Provide the (x, y) coordinate of the cell's center where the given text is located.  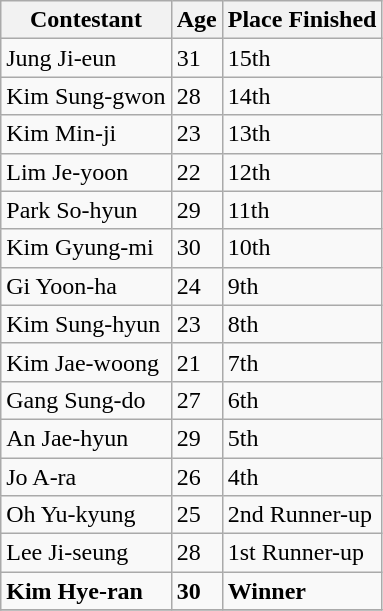
Lee Ji-seung (86, 553)
Park So-hyun (86, 210)
Contestant (86, 20)
26 (196, 477)
15th (302, 58)
2nd Runner-up (302, 515)
9th (302, 286)
Kim Jae-woong (86, 362)
Jo A-ra (86, 477)
Gi Yoon-ha (86, 286)
Lim Je-yoon (86, 172)
31 (196, 58)
27 (196, 400)
Place Finished (302, 20)
Kim Gyung-mi (86, 248)
1st Runner-up (302, 553)
14th (302, 96)
7th (302, 362)
5th (302, 438)
Kim Hye-ran (86, 591)
Kim Min-ji (86, 134)
Gang Sung-do (86, 400)
22 (196, 172)
4th (302, 477)
Kim Sung-gwon (86, 96)
Oh Yu-kyung (86, 515)
8th (302, 324)
Kim Sung-hyun (86, 324)
Jung Ji-eun (86, 58)
11th (302, 210)
25 (196, 515)
13th (302, 134)
Age (196, 20)
21 (196, 362)
Winner (302, 591)
An Jae-hyun (86, 438)
6th (302, 400)
24 (196, 286)
10th (302, 248)
12th (302, 172)
